Return [x, y] of the center of cell containing provided text 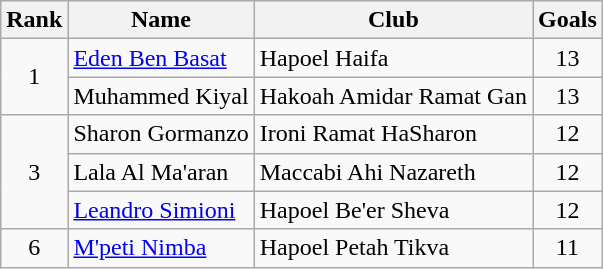
Eden Ben Basat [161, 58]
M'peti Nimba [161, 248]
11 [568, 248]
Goals [568, 20]
Name [161, 20]
Ironi Ramat HaSharon [393, 134]
Lala Al Ma'aran [161, 172]
Hapoel Be'er Sheva [393, 210]
Rank [34, 20]
6 [34, 248]
Muhammed Kiyal [161, 96]
Sharon Gormanzo [161, 134]
Hakoah Amidar Ramat Gan [393, 96]
Maccabi Ahi Nazareth [393, 172]
1 [34, 77]
Hapoel Petah Tikva [393, 248]
Hapoel Haifa [393, 58]
3 [34, 172]
Leandro Simioni [161, 210]
Club [393, 20]
